Output the [X, Y] coordinate of the center of the cell containing the given text.  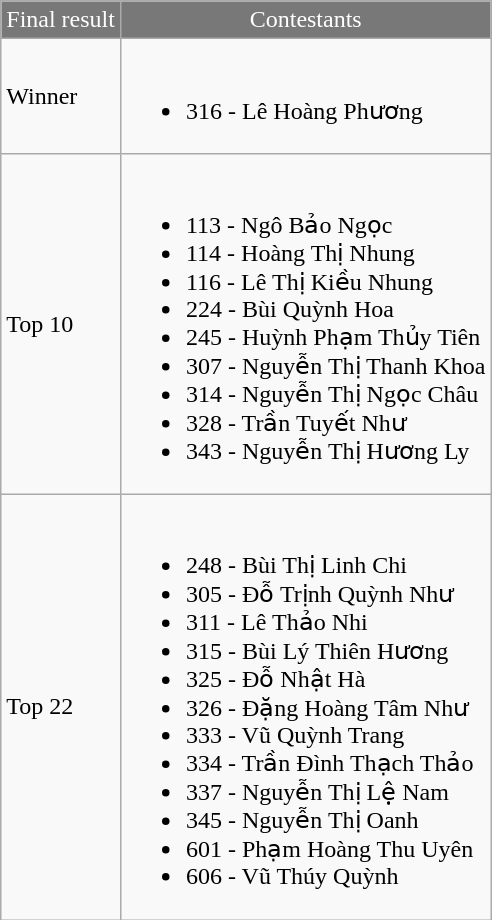
Top 10 [61, 324]
Winner [61, 96]
Contestants [305, 20]
316 - Lê Hoàng Phương [305, 96]
Final result [61, 20]
Top 22 [61, 706]
